Capture the cell that displays the provided text and extract its [x, y] central coordinate. 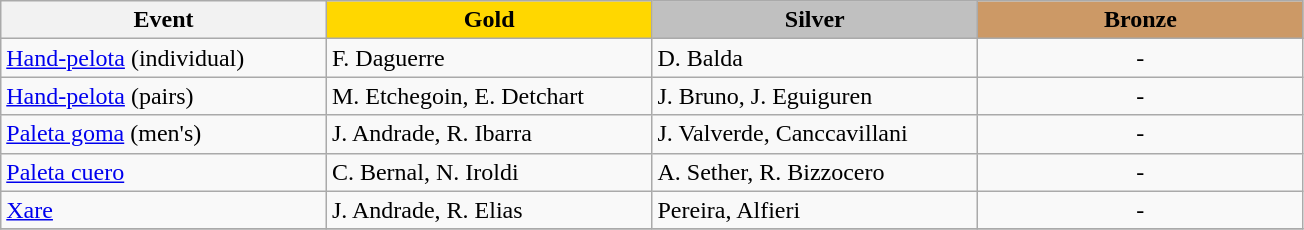
Hand-pelota (individual) [164, 58]
Silver [815, 20]
C. Bernal, N. Iroldi [489, 172]
Gold [489, 20]
A. Sether, R. Bizzocero [815, 172]
Bronze [1141, 20]
Hand-pelota (pairs) [164, 96]
Paleta goma (men's) [164, 134]
J. Andrade, R. Ibarra [489, 134]
F. Daguerre [489, 58]
J. Andrade, R. Elias [489, 210]
D. Balda [815, 58]
Pereira, Alfieri [815, 210]
J. Bruno, J. Eguiguren [815, 96]
M. Etchegoin, E. Detchart [489, 96]
Paleta cuero [164, 172]
Event [164, 20]
Xare [164, 210]
J. Valverde, Canccavillani [815, 134]
